Pinpoint the cell where the given text exists, returning its [x, y] midpoint coordinate. 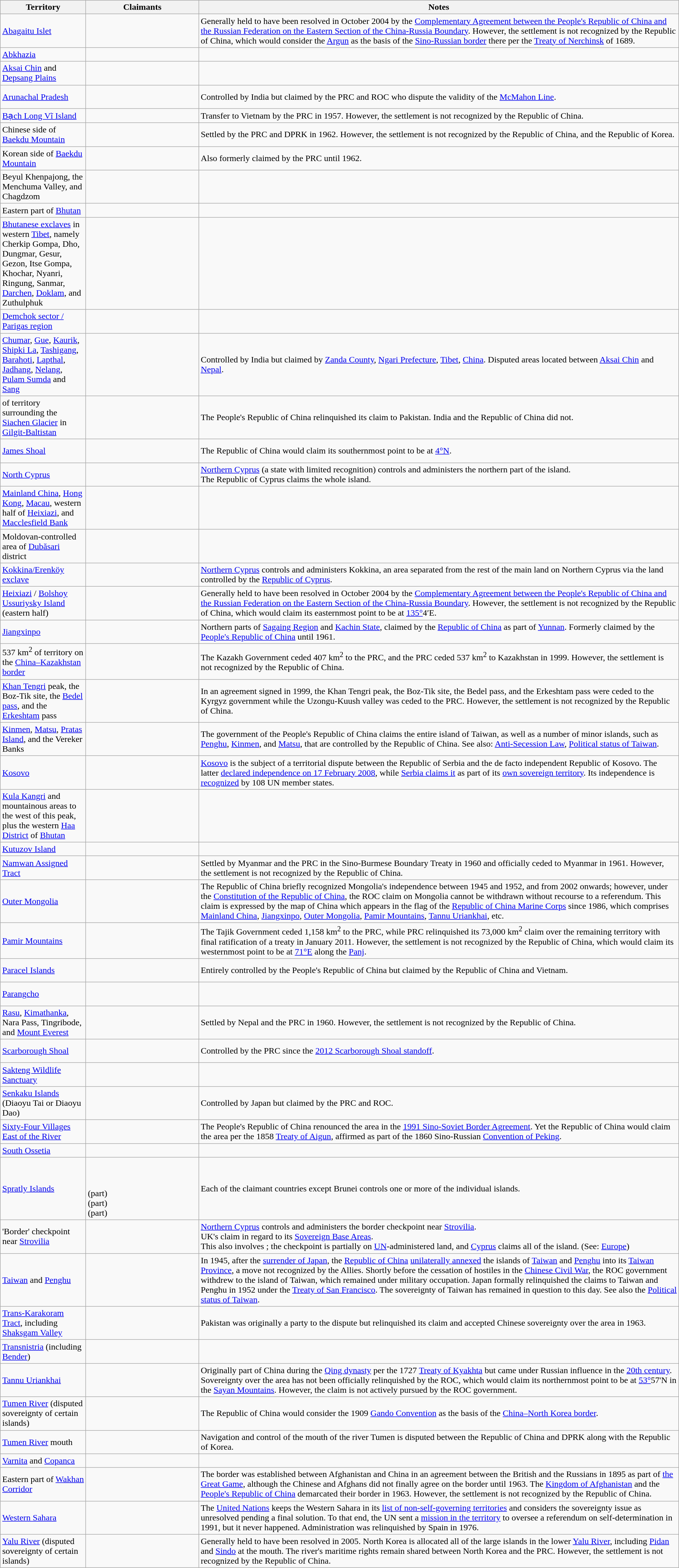
Territory [43, 7]
Transfer to Vietnam by the PRC in 1957. However, the settlement is not recognized by the Republic of China. [439, 116]
Each of the claimant countries except Brunei controls one or more of the individual islands. [439, 1189]
Kokkina/Erenköy exclave [43, 575]
Settled by the PRC and DPRK in 1962. However, the settlement is not recognized by the Republic of China, and the Republic of Korea. [439, 135]
537 km2 of territory on the China–Kazakhstan border [43, 662]
Jiangxinpo [43, 631]
Pakistan was originally a party to the dispute but relinquished its claim and accepted Chinese sovereignty over the area in 1963. [439, 1323]
Spratly Islands [43, 1189]
Navigation and control of the mouth of the river Tumen is disputed between the Republic of China and DPRK along with the Republic of Korea. [439, 1442]
The People's Republic of China relinquished its claim to Pakistan. India and the Republic of China did not. [439, 417]
Senkaku Islands (Diaoyu Tai or Diaoyu Dao) [43, 1103]
Western Sahara [43, 1518]
Kutuzov Island [43, 849]
Entirely controlled by the People's Republic of China but claimed by the Republic of China and Vietnam. [439, 970]
Heixiazi / Bolshoy Ussuriysky Island(eastern half) [43, 603]
Korean side of Baekdu Mountain [43, 158]
North Cyprus [43, 475]
Khan Tengri peak, the Boz-Tik site, the Bedel pass, and the Erkeshtam pass [43, 701]
Abkhazia [43, 54]
Claimants [142, 7]
Paracel Islands [43, 970]
The Republic of China would consider the 1909 Gando Convention as the basis of the China–North Korea border. [439, 1413]
Eastern part of Wakhan Corridor [43, 1484]
Sixty-Four Villages East of the River [43, 1131]
Tannu Uriankhai [43, 1380]
South Ossetia [43, 1150]
Rasu, Kimathanka, Nara Pass, Tingribode, and Mount Everest [43, 1022]
'Border' checkpoint near Strovilia [43, 1237]
Pamir Mountains [43, 941]
Controlled by India but claimed by the PRC and ROC who dispute the validity of the McMahon Line. [439, 97]
Trans-Karakoram Tract, including Shaksgam Valley [43, 1323]
Demchok sector / Parigas region [43, 321]
Sakteng Wildlife Sanctuary [43, 1075]
Controlled by India but claimed by Zanda County, Ngari Prefecture, Tibet, China. Disputed areas located between Aksai Chin and Nepal. [439, 364]
Taiwan and Penghu [43, 1280]
Outer Mongolia [43, 901]
Scarborough Shoal [43, 1051]
Kosovo [43, 772]
Parangcho [43, 994]
The Republic of China would claim its southernmost point to be at 4°N. [439, 451]
Arunachal Pradesh [43, 97]
Chumar, Gue, Kaurik, Shipki La, Tashigang, Barahoti, Lapthal, Jadhang, Nelang, Pulam Sumda and Sang [43, 364]
Eastern part of Bhutan [43, 210]
Moldovan-controlled area of Dubăsari district [43, 546]
Varnita and Copanca [43, 1461]
Aksai Chin and Depsang Plains [43, 73]
Mainland China, Hong Kong, Macau, western half of Heixiazi, and Macclesfield Bank [43, 508]
Chinese side of Baekdu Mountain [43, 135]
Tumen River (disputed sovereignty of certain islands) [43, 1413]
Settled by Nepal and the PRC in 1960. However, the settlement is not recognized by the Republic of China. [439, 1022]
Namwan Assigned Tract [43, 868]
Tumen River mouth [43, 1442]
Notes [439, 7]
Abagaitu Islet [43, 31]
Controlled by the PRC since the 2012 Scarborough Shoal standoff. [439, 1051]
Kinmen, Matsu, Pratas Island, and the Vereker Banks [43, 739]
Yalu River (disputed sovereignty of certain islands) [43, 1551]
of territory surrounding the Siachen Glacier in Gilgit-Baltistan [43, 417]
(part) (part) (part) [142, 1189]
James Shoal [43, 451]
Kula Kangri and mountainous areas to the west of this peak, plus the western Haa District of Bhutan [43, 816]
Beyul Khenpajong, the Menchuma Valley, and Chagdzom [43, 187]
Controlled by Japan but claimed by the PRC and ROC. [439, 1103]
Transnistria (including Bender) [43, 1352]
Bạch Long Vĩ Island [43, 116]
Also formerly claimed by the PRC until 1962. [439, 158]
